Search for the cell housing the specified text and yield its (x, y) center coordinate. 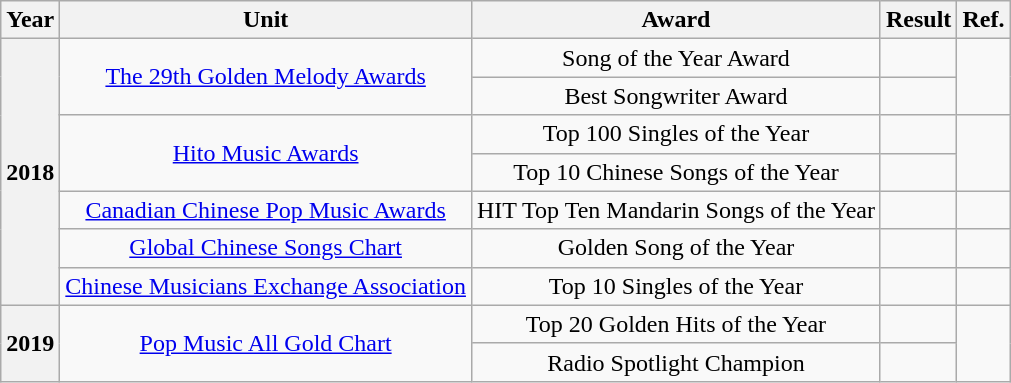
Best Songwriter Award (676, 96)
Top 10 Chinese Songs of the Year (676, 172)
Canadian Chinese Pop Music Awards (266, 210)
2018 (30, 172)
Pop Music All Gold Chart (266, 343)
Result (918, 20)
Award (676, 20)
2019 (30, 343)
Global Chinese Songs Chart (266, 248)
Top 100 Singles of the Year (676, 134)
Song of the Year Award (676, 58)
Top 20 Golden Hits of the Year (676, 324)
Hito Music Awards (266, 153)
Radio Spotlight Champion (676, 362)
Top 10 Singles of the Year (676, 286)
HIT Top Ten Mandarin Songs of the Year (676, 210)
Ref. (984, 20)
Unit (266, 20)
Year (30, 20)
The 29th Golden Melody Awards (266, 77)
Golden Song of the Year (676, 248)
Chinese Musicians Exchange Association (266, 286)
